Provide the [X, Y] coordinate of the cell's center where the given text is located.  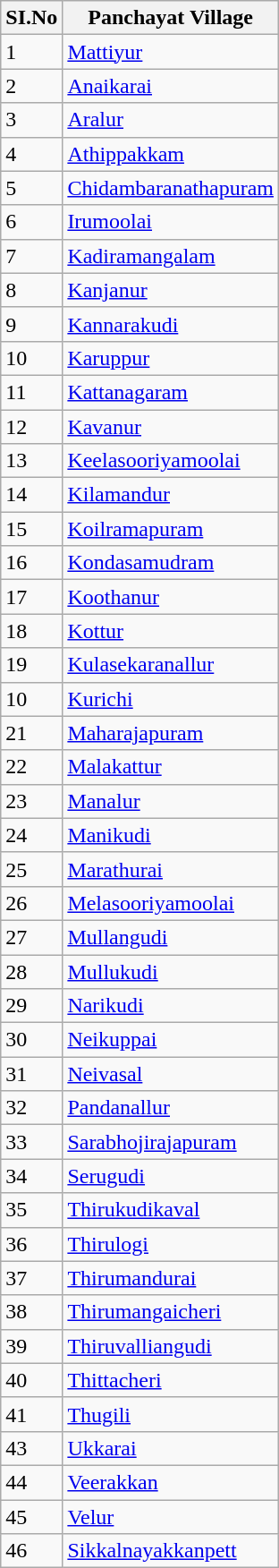
9 [32, 324]
Koilramapuram [171, 529]
Koothanur [171, 597]
17 [32, 597]
Chidambaranathapuram [171, 188]
12 [32, 427]
Athippakkam [171, 154]
Neivasal [171, 1074]
Manalur [171, 801]
5 [32, 188]
SI.No [32, 18]
Maharajapuram [171, 733]
Thirumangaicheri [171, 1312]
Anaikarai [171, 86]
3 [32, 120]
11 [32, 392]
Kadiramangalam [171, 256]
6 [32, 222]
Veerakkan [171, 1482]
22 [32, 767]
Kattanagaram [171, 392]
Neikuppai [171, 1040]
Mullukudi [171, 971]
35 [32, 1210]
25 [32, 869]
Mattiyur [171, 52]
Kilamandur [171, 495]
Kurichi [171, 699]
39 [32, 1346]
40 [32, 1380]
Panchayat Village [171, 18]
19 [32, 665]
Malakattur [171, 767]
Thirumandurai [171, 1278]
46 [32, 1551]
Thirulogi [171, 1244]
13 [32, 461]
Thittacheri [171, 1380]
21 [32, 733]
Mullangudi [171, 937]
23 [32, 801]
8 [32, 290]
Marathurai [171, 869]
41 [32, 1414]
Sarabhojirajapuram [171, 1142]
32 [32, 1108]
Thiruvalliangudi [171, 1346]
38 [32, 1312]
34 [32, 1176]
Keelasooriyamoolai [171, 461]
Karuppur [171, 358]
Thugili [171, 1414]
36 [32, 1244]
37 [32, 1278]
Aralur [171, 120]
30 [32, 1040]
15 [32, 529]
Melasooriyamoolai [171, 903]
18 [32, 631]
44 [32, 1482]
Kanjanur [171, 290]
45 [32, 1517]
26 [32, 903]
29 [32, 1006]
Ukkarai [171, 1448]
Irumoolai [171, 222]
43 [32, 1448]
Sikkalnayakkanpett [171, 1551]
Thirukudikaval [171, 1210]
Narikudi [171, 1006]
4 [32, 154]
1 [32, 52]
Pandanallur [171, 1108]
Kottur [171, 631]
31 [32, 1074]
7 [32, 256]
27 [32, 937]
28 [32, 971]
Kondasamudram [171, 563]
2 [32, 86]
24 [32, 835]
Velur [171, 1517]
16 [32, 563]
Kavanur [171, 427]
Serugudi [171, 1176]
14 [32, 495]
33 [32, 1142]
Manikudi [171, 835]
Kannarakudi [171, 324]
Kulasekaranallur [171, 665]
